Find where the given text appears and provide that cell's center as (x, y) coordinate. 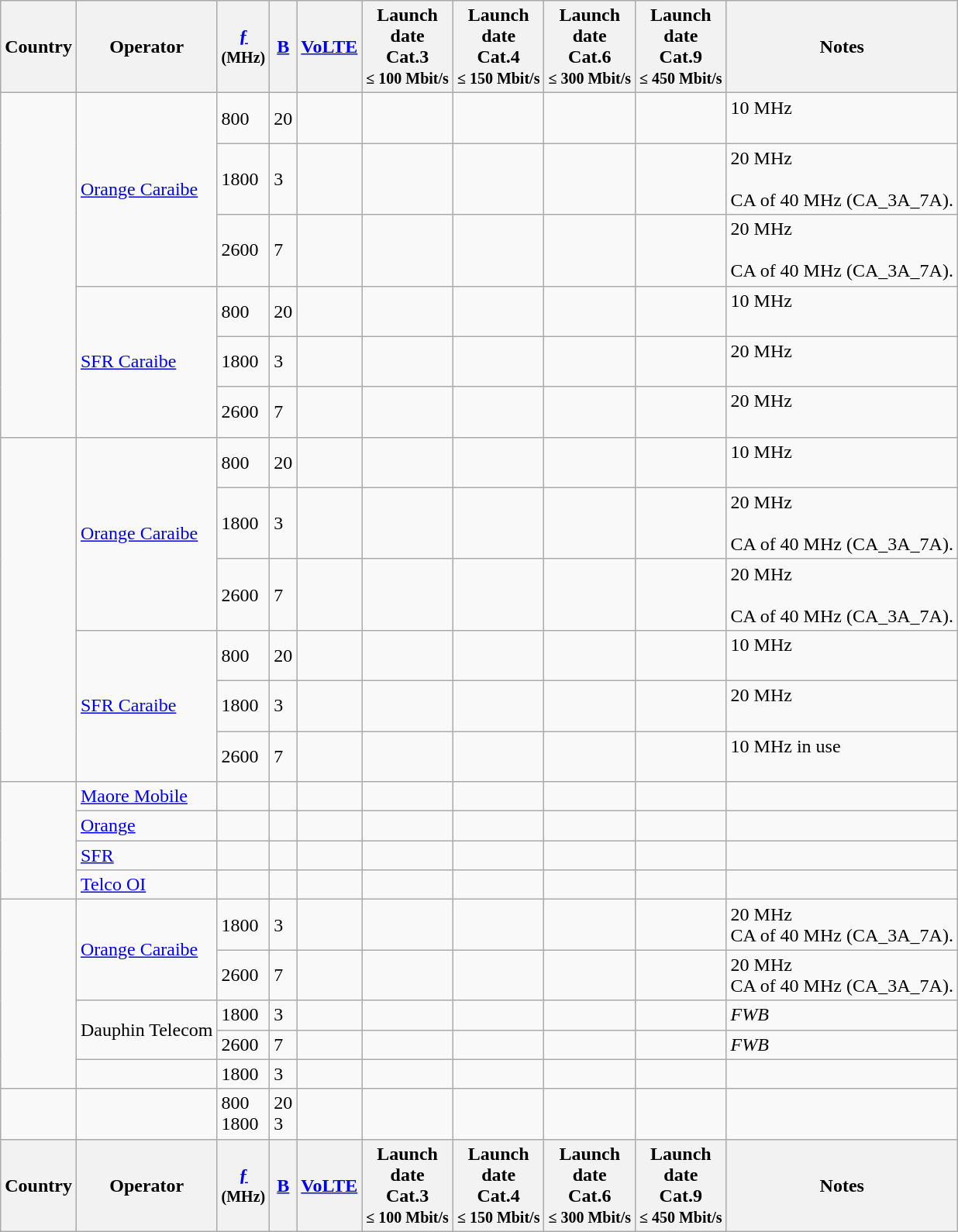
Orange (146, 826)
20 3 (284, 1114)
800 1800 (243, 1114)
10 MHz in use (842, 756)
Dauphin Telecom (146, 1030)
Telco OI (146, 885)
SFR (146, 855)
Maore Mobile (146, 797)
